Scan for the cell matching the given text and deliver its [x, y] coordinate at center. 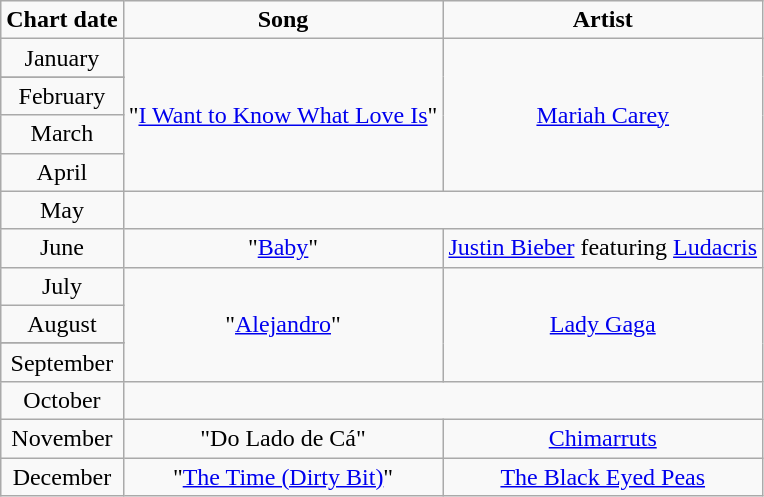
May [62, 210]
June [62, 248]
September [62, 362]
April [62, 172]
October [62, 400]
January [62, 58]
Chimarruts [603, 438]
Song [283, 20]
"Do Lado de Cá" [283, 438]
Chart date [62, 20]
November [62, 438]
Justin Bieber featuring Ludacris [603, 248]
The Black Eyed Peas [603, 477]
December [62, 477]
Mariah Carey [603, 115]
August [62, 324]
July [62, 286]
"Baby" [283, 248]
Lady Gaga [603, 324]
March [62, 134]
"Alejandro" [283, 324]
Artist [603, 20]
"The Time (Dirty Bit)" [283, 477]
"I Want to Know What Love Is" [283, 115]
February [62, 96]
